Capture the cell that displays the provided text and extract its (x, y) central coordinate. 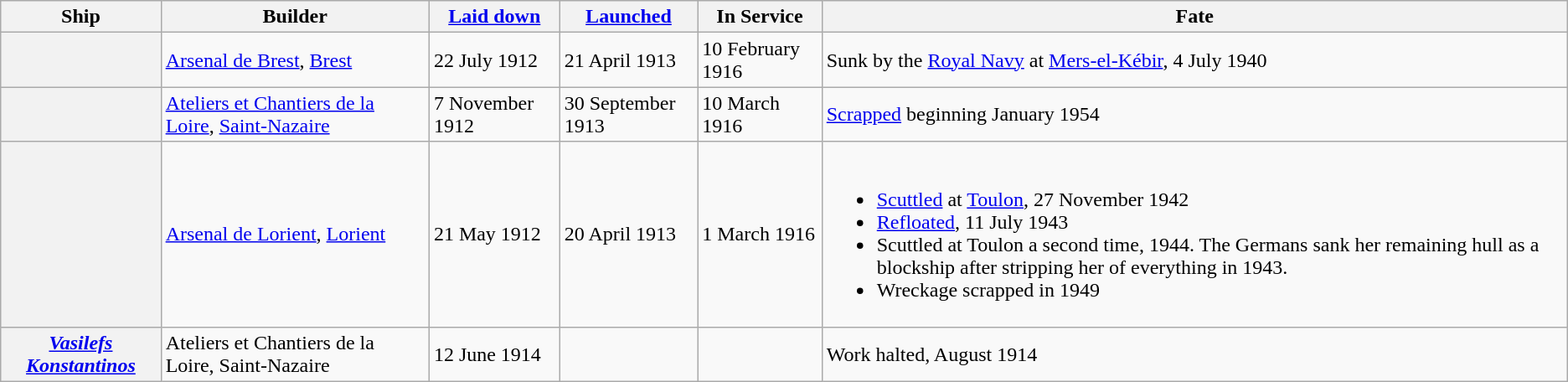
12 June 1914 (494, 354)
Sunk by the Royal Navy at Mers-el-Kébir, 4 July 1940 (1194, 60)
30 September 1913 (628, 114)
10 February 1916 (760, 60)
In Service (760, 17)
22 July 1912 (494, 60)
21 May 1912 (494, 235)
Vasilefs Konstantinos (80, 354)
Scrapped beginning January 1954 (1194, 114)
7 November 1912 (494, 114)
Builder (295, 17)
Ship (80, 17)
Laid down (494, 17)
Arsenal de Lorient, Lorient (295, 235)
Launched (628, 17)
1 March 1916 (760, 235)
Fate (1194, 17)
10 March 1916 (760, 114)
Work halted, August 1914 (1194, 354)
Arsenal de Brest, Brest (295, 60)
20 April 1913 (628, 235)
21 April 1913 (628, 60)
